Return (X, Y) of the center of cell containing provided text 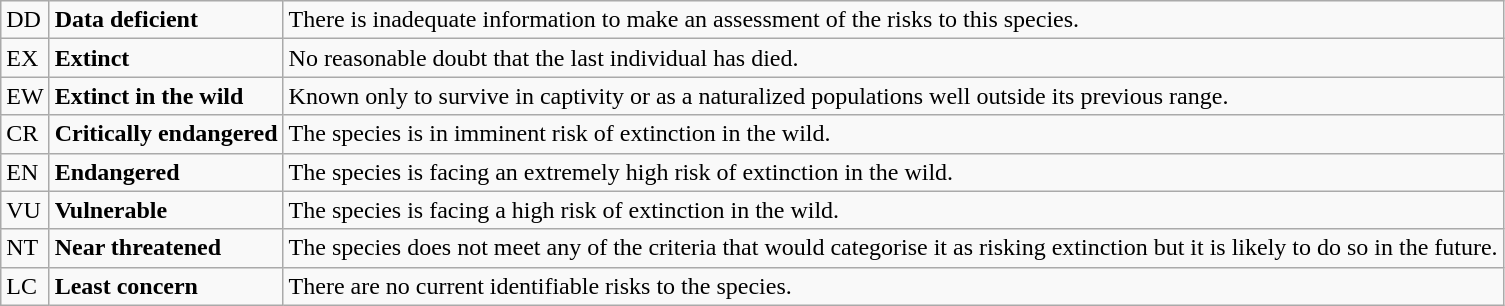
There is inadequate information to make an assessment of the risks to this species. (893, 20)
EN (25, 172)
Known only to survive in captivity or as a naturalized populations well outside its previous range. (893, 96)
Extinct in the wild (166, 96)
Critically endangered (166, 134)
NT (25, 248)
DD (25, 20)
VU (25, 210)
There are no current identifiable risks to the species. (893, 286)
The species is facing an extremely high risk of extinction in the wild. (893, 172)
Vulnerable (166, 210)
Endangered (166, 172)
No reasonable doubt that the last individual has died. (893, 58)
The species does not meet any of the criteria that would categorise it as risking extinction but it is likely to do so in the future. (893, 248)
Near threatened (166, 248)
EW (25, 96)
LC (25, 286)
Extinct (166, 58)
Data deficient (166, 20)
CR (25, 134)
The species is in imminent risk of extinction in the wild. (893, 134)
The species is facing a high risk of extinction in the wild. (893, 210)
EX (25, 58)
Least concern (166, 286)
